Scan for the cell matching the given text and deliver its [x, y] coordinate at center. 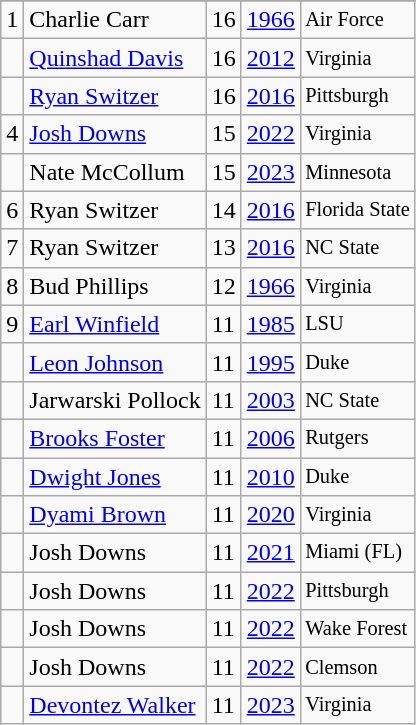
Charlie Carr [115, 20]
1985 [270, 324]
Jarwarski Pollock [115, 400]
12 [224, 286]
1995 [270, 362]
Devontez Walker [115, 705]
14 [224, 210]
Nate McCollum [115, 172]
13 [224, 248]
2006 [270, 438]
2010 [270, 477]
Minnesota [357, 172]
2020 [270, 515]
7 [12, 248]
Dyami Brown [115, 515]
4 [12, 134]
8 [12, 286]
Miami (FL) [357, 553]
1 [12, 20]
Bud Phillips [115, 286]
6 [12, 210]
2003 [270, 400]
Quinshad Davis [115, 58]
Clemson [357, 667]
Dwight Jones [115, 477]
9 [12, 324]
Air Force [357, 20]
Leon Johnson [115, 362]
Brooks Foster [115, 438]
Florida State [357, 210]
2012 [270, 58]
2021 [270, 553]
Earl Winfield [115, 324]
LSU [357, 324]
Rutgers [357, 438]
Wake Forest [357, 629]
